Find where the given text appears and provide that cell's center as [X, Y] coordinate. 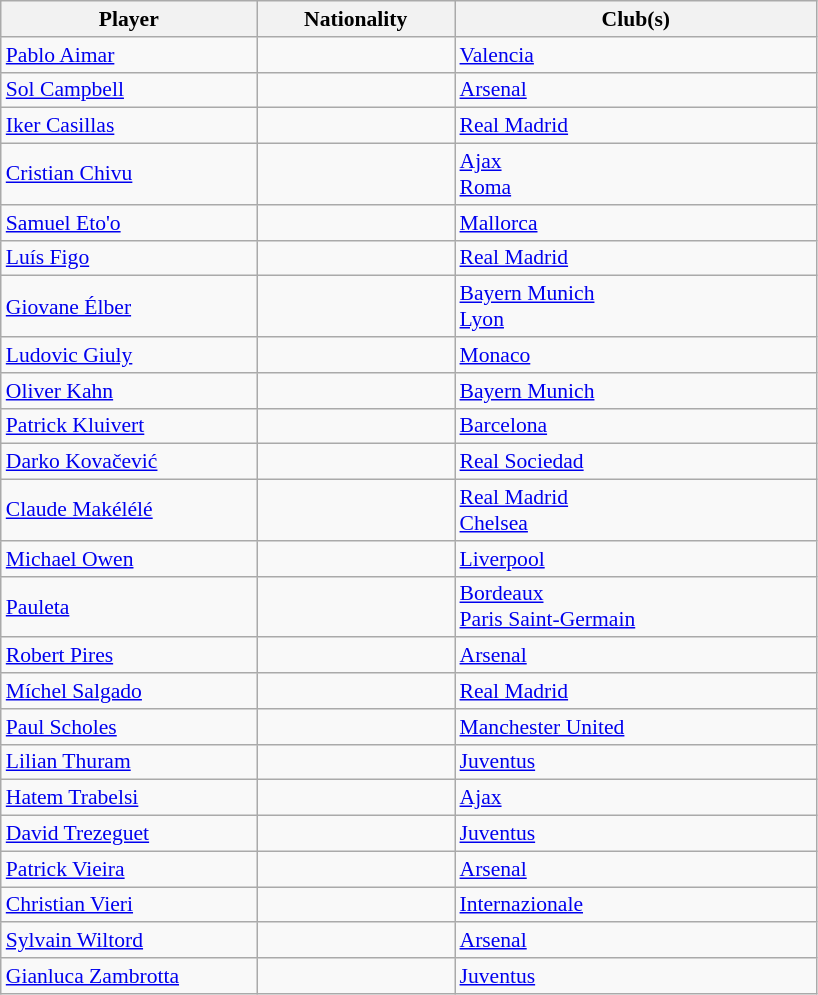
Ajax [636, 798]
Darko Kovačević [129, 462]
Real Madrid Chelsea [636, 510]
Barcelona [636, 426]
Player [129, 19]
Claude Makélélé [129, 510]
Cristian Chivu [129, 174]
Míchel Salgado [129, 691]
Bayern Munich Lyon [636, 306]
Bayern Munich [636, 391]
Giovane Élber [129, 306]
Oliver Kahn [129, 391]
Club(s) [636, 19]
Hatem Trabelsi [129, 798]
Pablo Aimar [129, 55]
Monaco [636, 355]
Pauleta [129, 606]
Iker Casillas [129, 126]
Nationality [356, 19]
Patrick Kluivert [129, 426]
Luís Figo [129, 258]
Valencia [636, 55]
Real Sociedad [636, 462]
Lilian Thuram [129, 762]
Patrick Vieira [129, 869]
Liverpool [636, 559]
Ajax Roma [636, 174]
Robert Pires [129, 656]
Gianluca Zambrotta [129, 976]
Sol Campbell [129, 90]
Manchester United [636, 727]
David Trezeguet [129, 834]
Bordeaux Paris Saint-Germain [636, 606]
Christian Vieri [129, 905]
Sylvain Wiltord [129, 941]
Mallorca [636, 223]
Michael Owen [129, 559]
Samuel Eto'o [129, 223]
Ludovic Giuly [129, 355]
Internazionale [636, 905]
Paul Scholes [129, 727]
